Output the (x, y) coordinate of the center of the cell containing the given text.  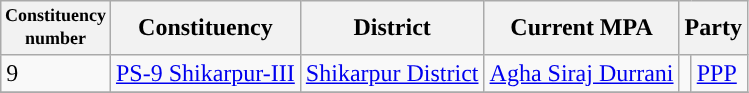
Agha Siraj Durrani (582, 73)
Party (713, 28)
District (392, 28)
PPP (719, 73)
Shikarpur District (392, 73)
Current MPA (582, 28)
9 (56, 73)
Constituency (205, 28)
PS-9 Shikarpur-III (205, 73)
Constituency number (56, 28)
